Search for the cell housing the specified text and yield its [x, y] center coordinate. 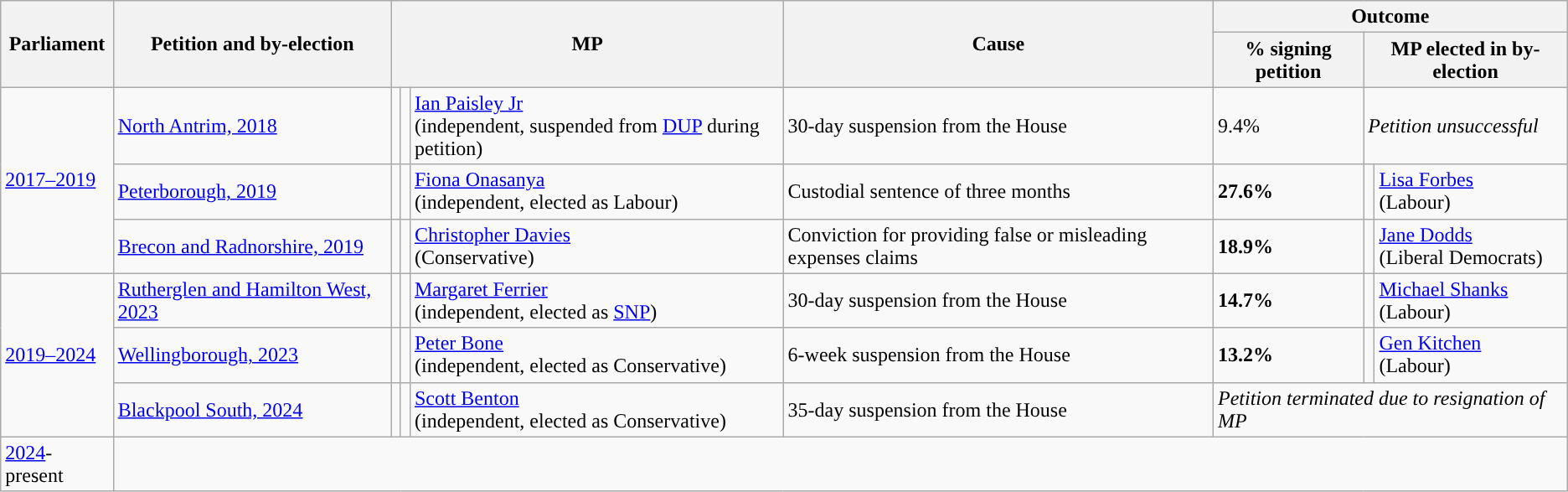
6-week suspension from the House [998, 355]
18.9% [1288, 246]
MP [587, 44]
Michael Shanks(Labour) [1471, 300]
Cause [998, 44]
Jane Dodds(Liberal Democrats) [1471, 246]
Conviction for providing false or misleading expenses claims [998, 246]
North Antrim, 2018 [252, 126]
Fiona Onasanya(independent, elected as Labour) [596, 191]
Peterborough, 2019 [252, 191]
Custodial sentence of three months [998, 191]
Scott Benton(independent, elected as Conservative) [596, 409]
% signing petition [1288, 60]
Rutherglen and Hamilton West, 2023 [252, 300]
Outcome [1390, 17]
9.4% [1288, 126]
2024-present [57, 464]
Wellingborough, 2023 [252, 355]
Brecon and Radnorshire, 2019 [252, 246]
Lisa Forbes(Labour) [1471, 191]
27.6% [1288, 191]
2019–2024 [57, 355]
Petition unsuccessful [1466, 126]
Parliament [57, 44]
Ian Paisley Jr(independent, suspended from DUP during petition) [596, 126]
Christopher Davies(Conservative) [596, 246]
35-day suspension from the House [998, 409]
Petition terminated due to resignation of MP [1390, 409]
14.7% [1288, 300]
Margaret Ferrier(independent, elected as SNP) [596, 300]
2017–2019 [57, 180]
Peter Bone(independent, elected as Conservative) [596, 355]
Blackpool South, 2024 [252, 409]
13.2% [1288, 355]
MP elected in by-election [1466, 60]
Petition and by-election [252, 44]
Gen Kitchen(Labour) [1471, 355]
